For the text-containing cell, return its midpoint in (x, y) coordinate format. 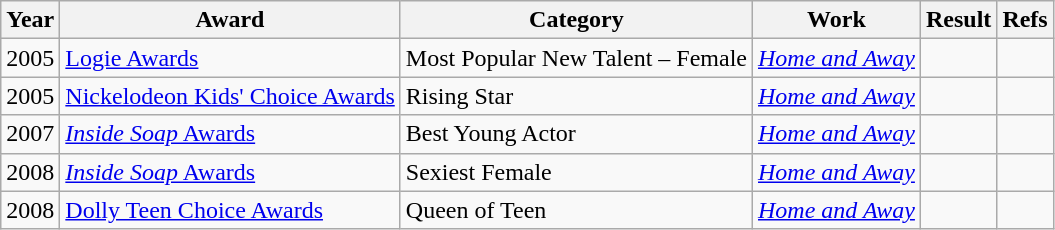
Work (836, 20)
Result (958, 20)
Dolly Teen Choice Awards (230, 210)
Rising Star (576, 96)
Best Young Actor (576, 134)
Category (576, 20)
Sexiest Female (576, 172)
Award (230, 20)
Most Popular New Talent – Female (576, 58)
2007 (30, 134)
Year (30, 20)
Refs (1025, 20)
Logie Awards (230, 58)
Nickelodeon Kids' Choice Awards (230, 96)
Queen of Teen (576, 210)
